Identify which cell holds the provided text, then report its [X, Y] central coordinate. 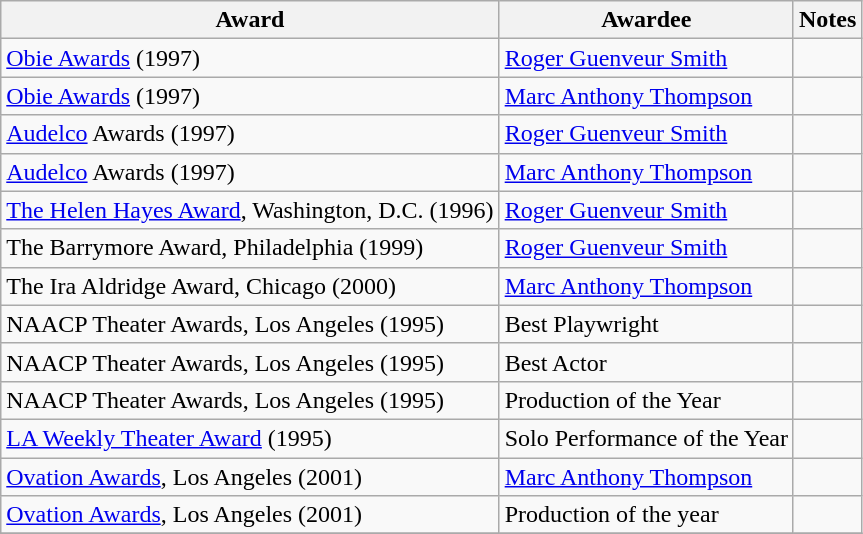
Best Actor [646, 362]
Notes [827, 20]
The Barrymore Award, Philadelphia (1999) [250, 248]
Award [250, 20]
Awardee [646, 20]
LA Weekly Theater Award (1995) [250, 438]
Production of the Year [646, 400]
The Ira Aldridge Award, Chicago (2000) [250, 286]
The Helen Hayes Award, Washington, D.C. (1996) [250, 210]
Best Playwright [646, 324]
Solo Performance of the Year [646, 438]
Production of the year [646, 515]
